Detect which cell encompasses the target text, then output its (x, y) center coordinate. 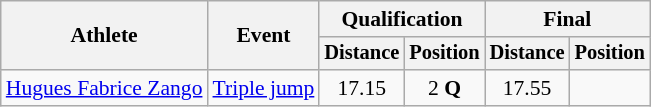
Hugues Fabrice Zango (104, 88)
2 Q (444, 88)
17.15 (362, 88)
Event (263, 36)
17.55 (528, 88)
Qualification (402, 19)
Triple jump (263, 88)
Final (568, 19)
Athlete (104, 36)
